Determine the (X, Y) coordinate at the center of the cell enclosing the given text.  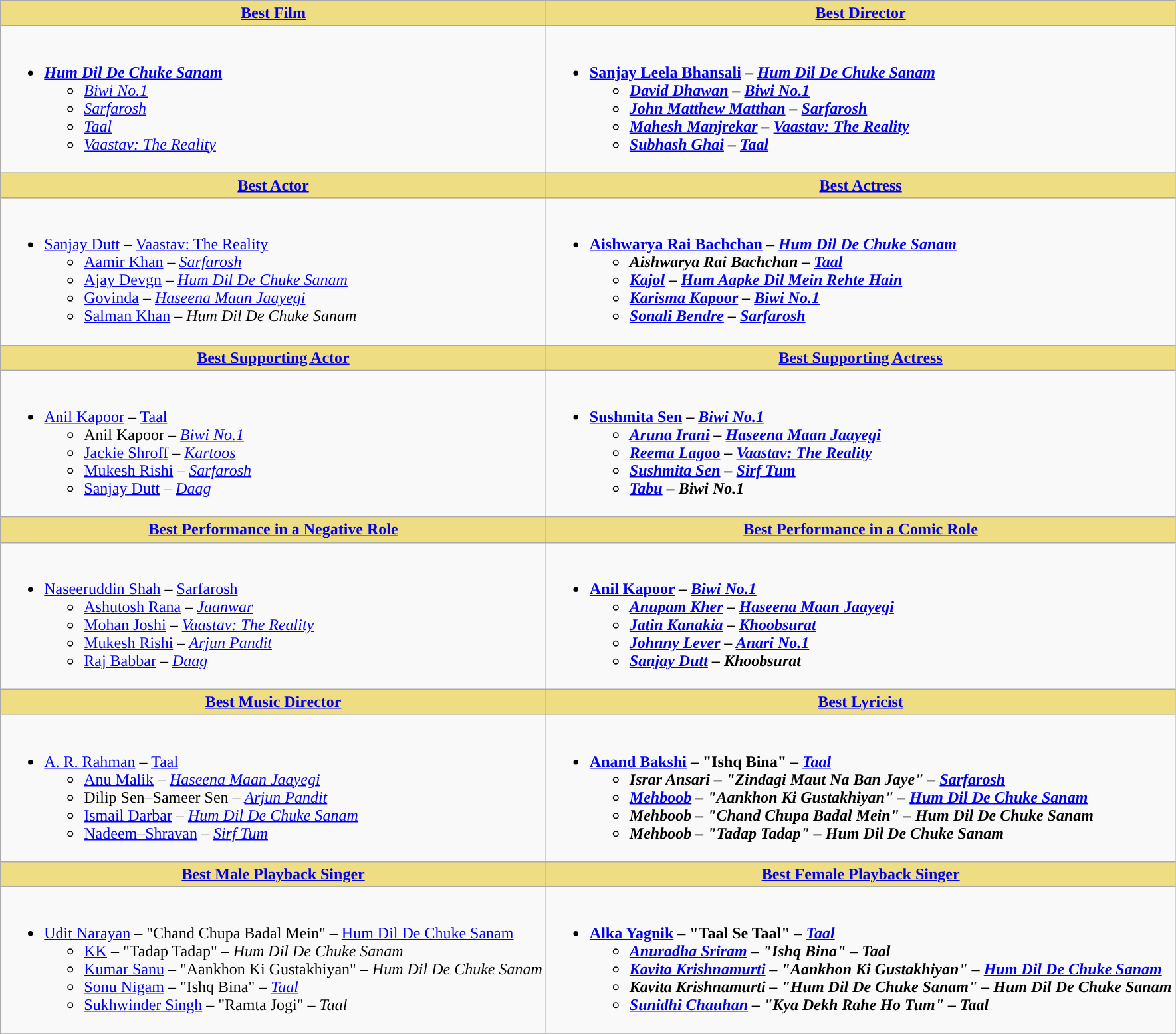
Best Supporting Actress (860, 358)
Best Performance in a Negative Role (274, 530)
Best Performance in a Comic Role (860, 530)
Best Music Director (274, 702)
Best Actor (274, 185)
Best Supporting Actor (274, 358)
Hum Dil De Chuke SanamBiwi No.1SarfaroshTaalVaastav: The Reality (274, 100)
Best Female Playback Singer (860, 874)
Best Director (860, 13)
A. R. Rahman – TaalAnu Malik – Haseena Maan JaayegiDilip Sen–Sameer Sen – Arjun PanditIsmail Darbar – Hum Dil De Chuke SanamNadeem–Shravan – Sirf Tum (274, 788)
Best Actress (860, 185)
Anil Kapoor – Biwi No.1Anupam Kher – Haseena Maan JaayegiJatin Kanakia – KhoobsuratJohnny Lever – Anari No.1Sanjay Dutt – Khoobsurat (860, 615)
Anil Kapoor – TaalAnil Kapoor – Biwi No.1Jackie Shroff – KartoosMukesh Rishi – SarfaroshSanjay Dutt – Daag (274, 444)
Sushmita Sen – Biwi No.1Aruna Irani – Haseena Maan JaayegiReema Lagoo – Vaastav: The RealitySushmita Sen – Sirf TumTabu – Biwi No.1 (860, 444)
Best Male Playback Singer (274, 874)
Best Lyricist (860, 702)
Naseeruddin Shah – SarfaroshAshutosh Rana – JaanwarMohan Joshi – Vaastav: The RealityMukesh Rishi – Arjun PanditRaj Babbar – Daag (274, 615)
Best Film (274, 13)
